Capture the cell that displays the provided text and extract its (x, y) central coordinate. 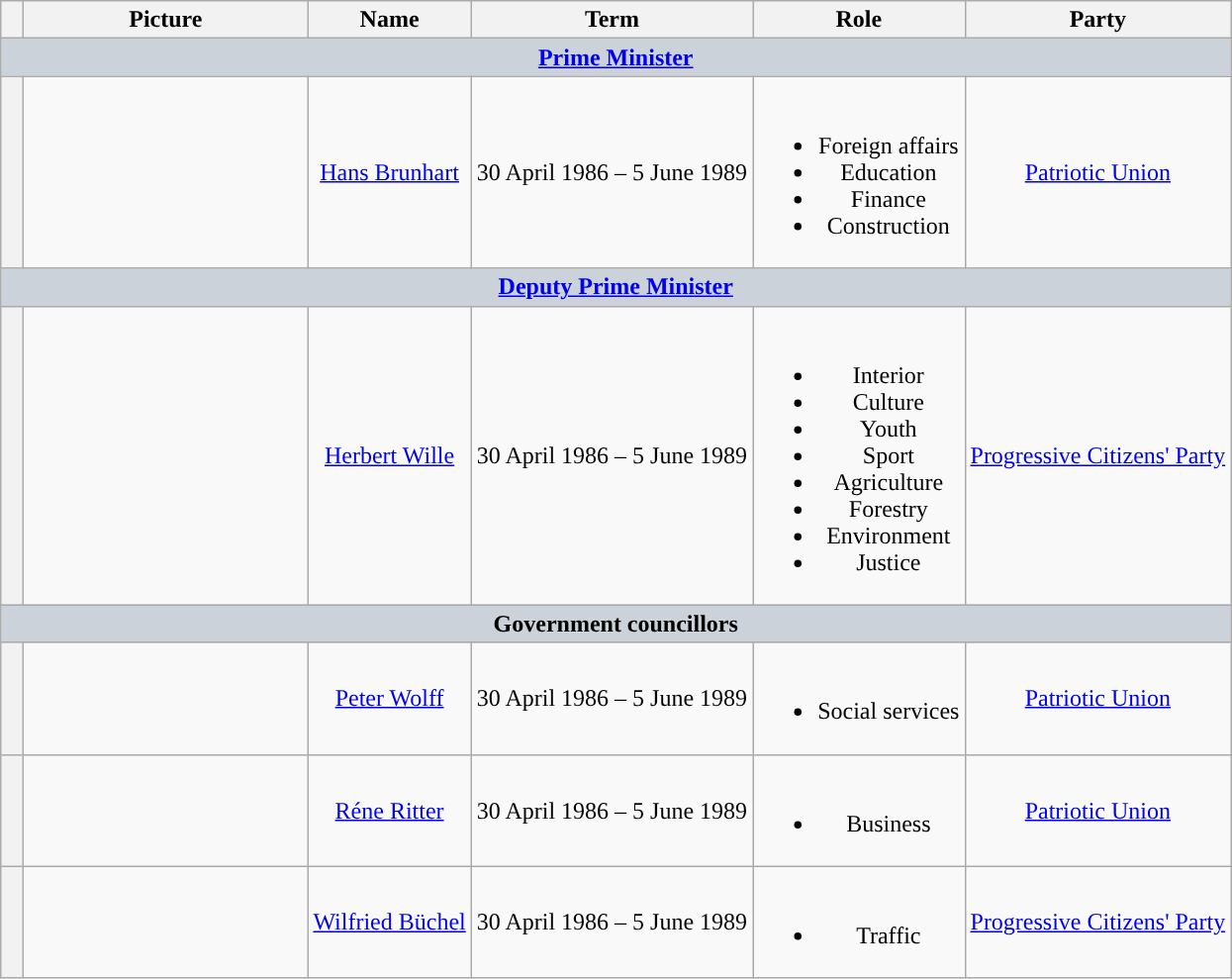
Name (390, 20)
Réne Ritter (390, 810)
Social services (859, 699)
Herbert Wille (390, 455)
Picture (166, 20)
Foreign affairsEducationFinanceConstruction (859, 172)
Term (612, 20)
Wilfried Büchel (390, 923)
Deputy Prime Minister (616, 287)
Prime Minister (616, 57)
Traffic (859, 923)
Role (859, 20)
Business (859, 810)
Government councillors (616, 624)
Party (1098, 20)
Peter Wolff (390, 699)
Hans Brunhart (390, 172)
InteriorCultureYouthSportAgricultureForestryEnvironmentJustice (859, 455)
